Identify which cell holds the provided text, then report its [X, Y] central coordinate. 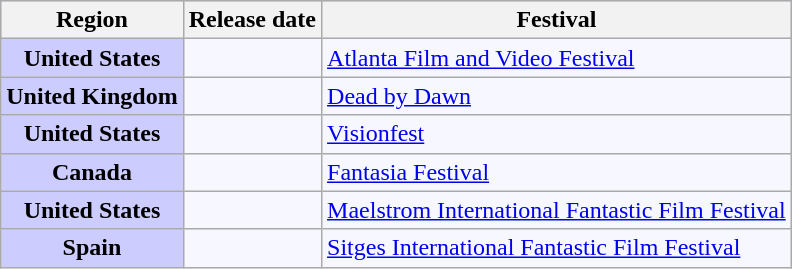
Canada [92, 172]
Visionfest [557, 134]
Release date [252, 20]
Region [92, 20]
Sitges International Fantastic Film Festival [557, 248]
Spain [92, 248]
Fantasia Festival [557, 172]
Atlanta Film and Video Festival [557, 58]
United Kingdom [92, 96]
Maelstrom International Fantastic Film Festival [557, 210]
Dead by Dawn [557, 96]
Festival [557, 20]
